From the cell containing the given text, extract its center point as (x, y) coordinate. 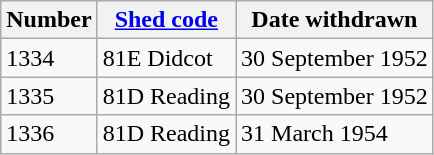
1335 (49, 96)
1334 (49, 58)
31 March 1954 (335, 134)
Number (49, 20)
81E Didcot (166, 58)
Date withdrawn (335, 20)
1336 (49, 134)
Shed code (166, 20)
